Identify which cell holds the provided text, then report its (x, y) central coordinate. 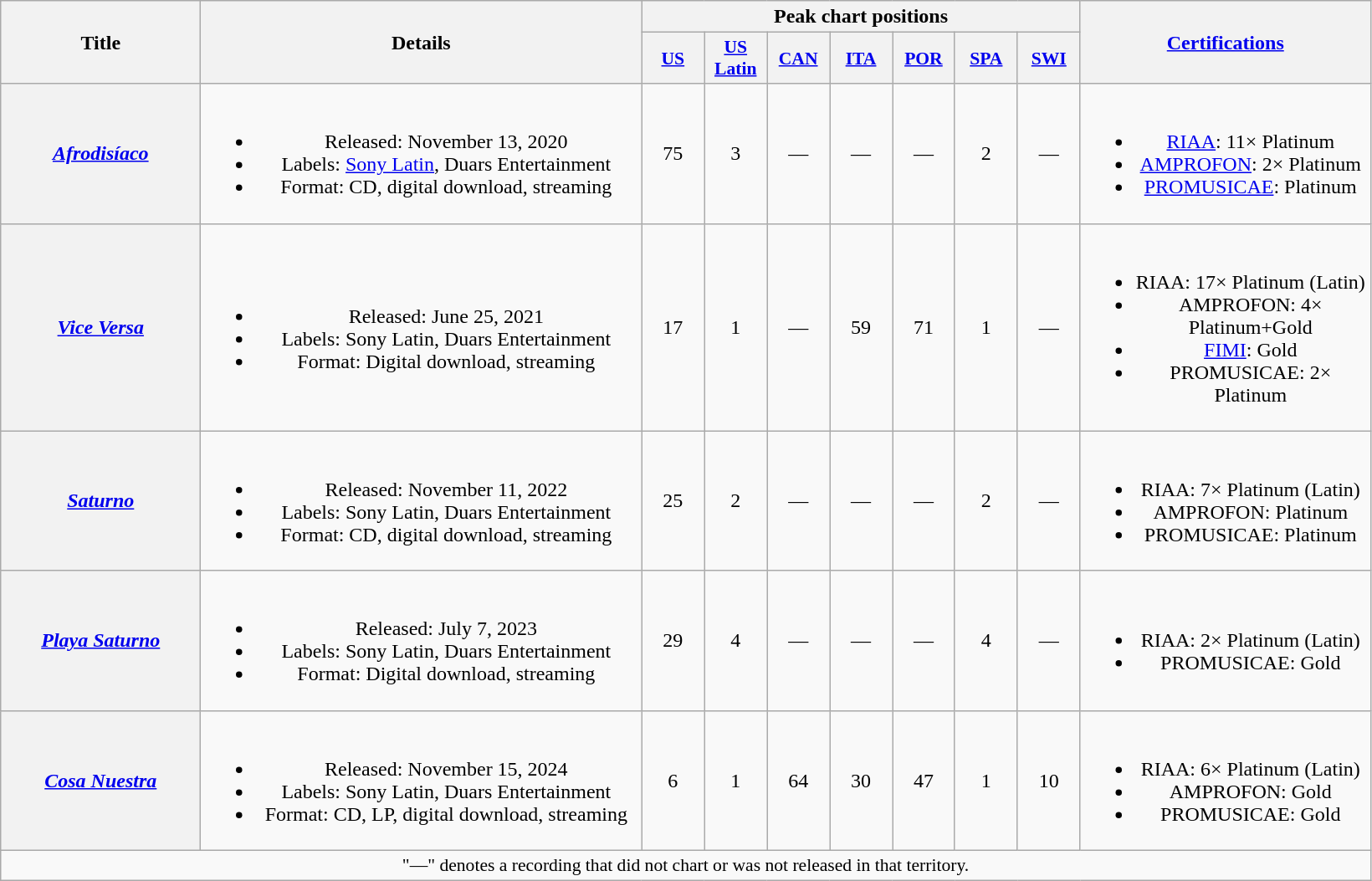
POR (924, 59)
29 (673, 641)
Playa Saturno (100, 641)
Vice Versa (100, 327)
Afrodisíaco (100, 154)
RIAA: 11× Platinum AMPROFON: 2× PlatinumPROMUSICAE: Platinum (1225, 154)
10 (1049, 780)
RIAA: 7× Platinum (Latin)AMPROFON: PlatinumPROMUSICAE: Platinum (1225, 500)
75 (673, 154)
71 (924, 327)
Details (422, 42)
Title (100, 42)
6 (673, 780)
3 (736, 154)
ITA (862, 59)
Released: November 15, 2024Labels: Sony Latin, Duars EntertainmentFormat: CD, LP, digital download, streaming (422, 780)
RIAA: 6× Platinum (Latin)AMPROFON: GoldPROMUSICAE: Gold (1225, 780)
US (673, 59)
Released: November 13, 2020Labels: Sony Latin, Duars EntertainmentFormat: CD, digital download, streaming (422, 154)
59 (862, 327)
Cosa Nuestra (100, 780)
30 (862, 780)
"—" denotes a recording that did not chart or was not released in that territory. (686, 865)
Peak chart positions (861, 17)
Saturno (100, 500)
17 (673, 327)
Released: June 25, 2021Labels: Sony Latin, Duars EntertainmentFormat: Digital download, streaming (422, 327)
CAN (798, 59)
25 (673, 500)
RIAA: 17× Platinum (Latin)AMPROFON: 4× Platinum+GoldFIMI: GoldPROMUSICAE: 2× Platinum (1225, 327)
64 (798, 780)
RIAA: 2× Platinum (Latin)PROMUSICAE: Gold (1225, 641)
USLatin (736, 59)
Released: November 11, 2022Labels: Sony Latin, Duars EntertainmentFormat: CD, digital download, streaming (422, 500)
SWI (1049, 59)
Released: July 7, 2023Labels: Sony Latin, Duars EntertainmentFormat: Digital download, streaming (422, 641)
Certifications (1225, 42)
47 (924, 780)
SPA (985, 59)
